Capture the cell that displays the provided text and extract its (x, y) central coordinate. 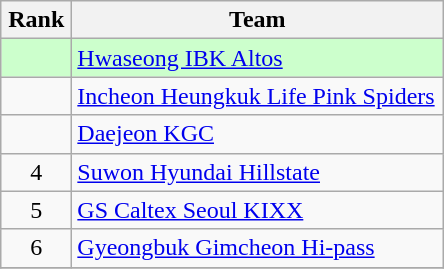
GS Caltex Seoul KIXX (258, 210)
Hwaseong IBK Altos (258, 58)
5 (36, 210)
Rank (36, 20)
Gyeongbuk Gimcheon Hi-pass (258, 248)
Team (258, 20)
Suwon Hyundai Hillstate (258, 172)
6 (36, 248)
4 (36, 172)
Daejeon KGC (258, 134)
Incheon Heungkuk Life Pink Spiders (258, 96)
